Determine the [x, y] coordinate at the center of the cell enclosing the given text.  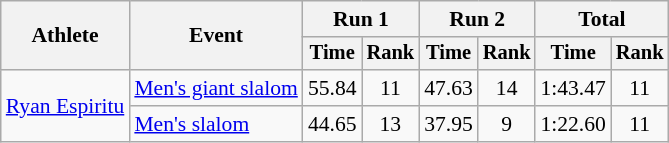
Run 2 [477, 19]
1:43.47 [572, 88]
1:22.60 [572, 124]
Athlete [66, 36]
44.65 [332, 124]
Men's slalom [216, 124]
Event [216, 36]
13 [391, 124]
55.84 [332, 88]
Total [602, 19]
Run 1 [361, 19]
Men's giant slalom [216, 88]
14 [507, 88]
9 [507, 124]
47.63 [448, 88]
37.95 [448, 124]
Ryan Espiritu [66, 106]
